Extract the [X, Y] coordinate from the center of the cell holding the provided text.  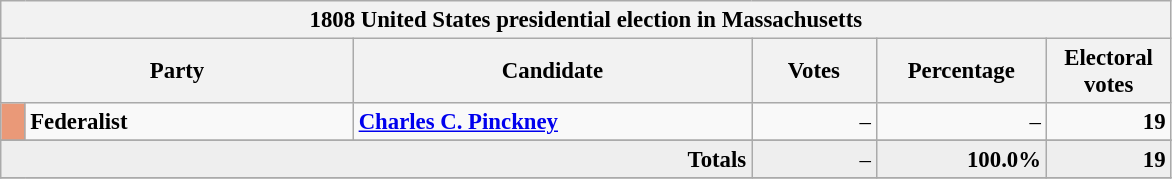
Candidate [552, 72]
Totals [376, 160]
Votes [814, 72]
Charles C. Pinckney [552, 122]
Electoral votes [1108, 72]
Percentage [961, 72]
100.0% [961, 160]
Party [178, 72]
Federalist [189, 122]
1808 United States presidential election in Massachusetts [586, 20]
